Capture the cell that displays the provided text and extract its (X, Y) central coordinate. 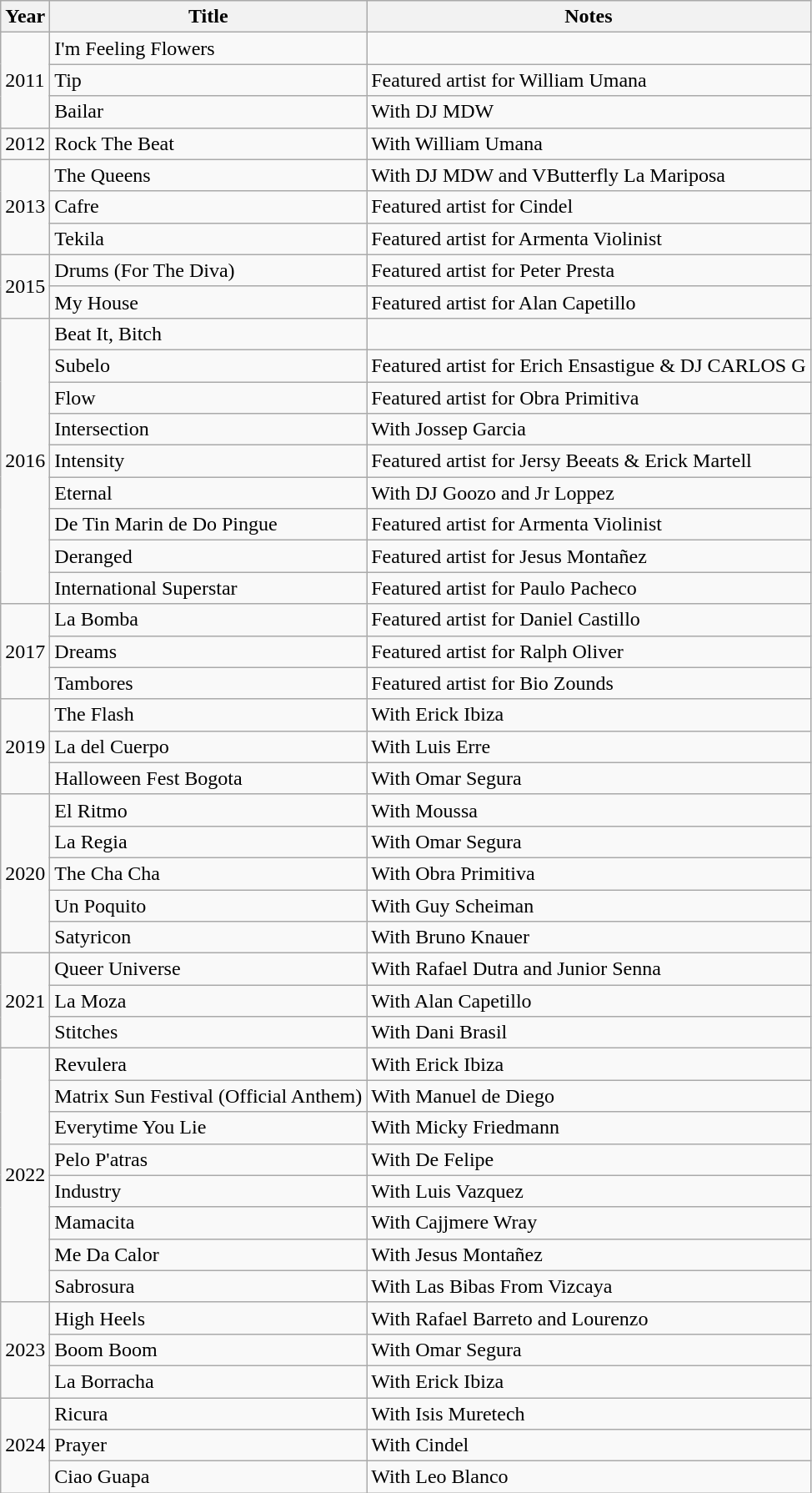
With Manuel de Diego (589, 1096)
2016 (25, 460)
With William Umana (589, 143)
Featured artist for Erich Ensastigue & DJ CARLOS G (589, 365)
Featured artist for Peter Presta (589, 270)
With Jossep Garcia (589, 430)
Featured artist for Cindel (589, 207)
International Superstar (208, 588)
With Jesus Montañez (589, 1254)
With Rafael Barreto and Lourenzo (589, 1318)
Cafre (208, 207)
Intersection (208, 430)
2015 (25, 286)
With Leo Blanco (589, 1477)
La Moza (208, 1001)
With Moussa (589, 810)
Featured artist for Jesus Montañez (589, 556)
The Cha Cha (208, 873)
Featured artist for William Umana (589, 80)
With Bruno Knauer (589, 938)
Ciao Guapa (208, 1477)
Queer Universe (208, 969)
With Rafael Dutra and Junior Senna (589, 969)
Tekila (208, 239)
Eternal (208, 493)
2021 (25, 1001)
Beat It, Bitch (208, 334)
Subelo (208, 365)
Rock The Beat (208, 143)
Mamacita (208, 1223)
With Guy Scheiman (589, 905)
Featured artist for Ralph Oliver (589, 651)
With Alan Capetillo (589, 1001)
With DJ MDW (589, 112)
Featured artist for Jersy Beeats & Erick Martell (589, 461)
With DJ MDW and VButterfly La Mariposa (589, 175)
Industry (208, 1191)
My House (208, 302)
La Bomba (208, 620)
Deranged (208, 556)
2013 (25, 207)
2012 (25, 143)
Title (208, 17)
Ricura (208, 1414)
Year (25, 17)
2011 (25, 80)
Featured artist for Obra Primitiva (589, 398)
2022 (25, 1175)
2023 (25, 1350)
La del Cuerpo (208, 746)
With Cindel (589, 1445)
I'm Feeling Flowers (208, 48)
Featured artist for Paulo Pacheco (589, 588)
With Isis Muretech (589, 1414)
Revulera (208, 1064)
Featured artist for Alan Capetillo (589, 302)
Everytime You Lie (208, 1128)
With Obra Primitiva (589, 873)
Stitches (208, 1033)
Flow (208, 398)
La Borracha (208, 1381)
Bailar (208, 112)
The Flash (208, 715)
Drums (For The Diva) (208, 270)
De Tin Marin de Do Pingue (208, 525)
The Queens (208, 175)
With Dani Brasil (589, 1033)
Boom Boom (208, 1350)
With Luis Vazquez (589, 1191)
Satyricon (208, 938)
Pelo P'atras (208, 1159)
Sabrosura (208, 1286)
With Las Bibas From Vizcaya (589, 1286)
Featured artist for Daniel Castillo (589, 620)
With Luis Erre (589, 746)
2019 (25, 746)
Notes (589, 17)
El Ritmo (208, 810)
Prayer (208, 1445)
High Heels (208, 1318)
With Micky Friedmann (589, 1128)
Tambores (208, 683)
2017 (25, 651)
Intensity (208, 461)
Matrix Sun Festival (Official Anthem) (208, 1096)
With De Felipe (589, 1159)
With Cajjmere Wray (589, 1223)
Tip (208, 80)
2024 (25, 1445)
Un Poquito (208, 905)
2020 (25, 873)
Halloween Fest Bogota (208, 778)
Featured artist for Bio Zounds (589, 683)
La Regia (208, 842)
With DJ Goozo and Jr Loppez (589, 493)
Dreams (208, 651)
Me Da Calor (208, 1254)
